Detect which cell encompasses the target text, then output its (x, y) center coordinate. 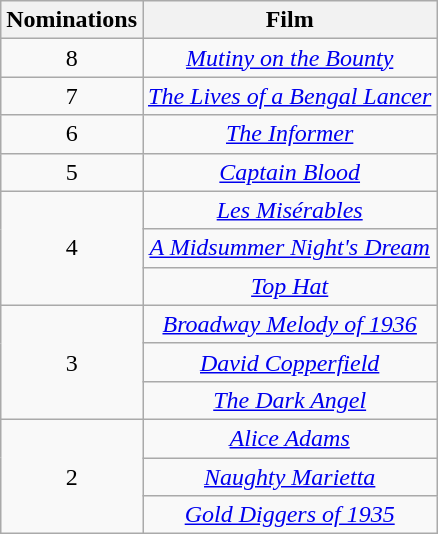
The Lives of a Bengal Lancer (289, 96)
Nominations (72, 20)
Top Hat (289, 286)
The Informer (289, 134)
Film (289, 20)
5 (72, 172)
Naughty Marietta (289, 477)
8 (72, 58)
David Copperfield (289, 362)
Broadway Melody of 1936 (289, 324)
The Dark Angel (289, 400)
A Midsummer Night's Dream (289, 248)
4 (72, 248)
Alice Adams (289, 438)
Captain Blood (289, 172)
2 (72, 476)
6 (72, 134)
Les Misérables (289, 210)
Gold Diggers of 1935 (289, 515)
Mutiny on the Bounty (289, 58)
7 (72, 96)
3 (72, 362)
